Return the [x, y] coordinate for the center point of the cell that contains the specified text.  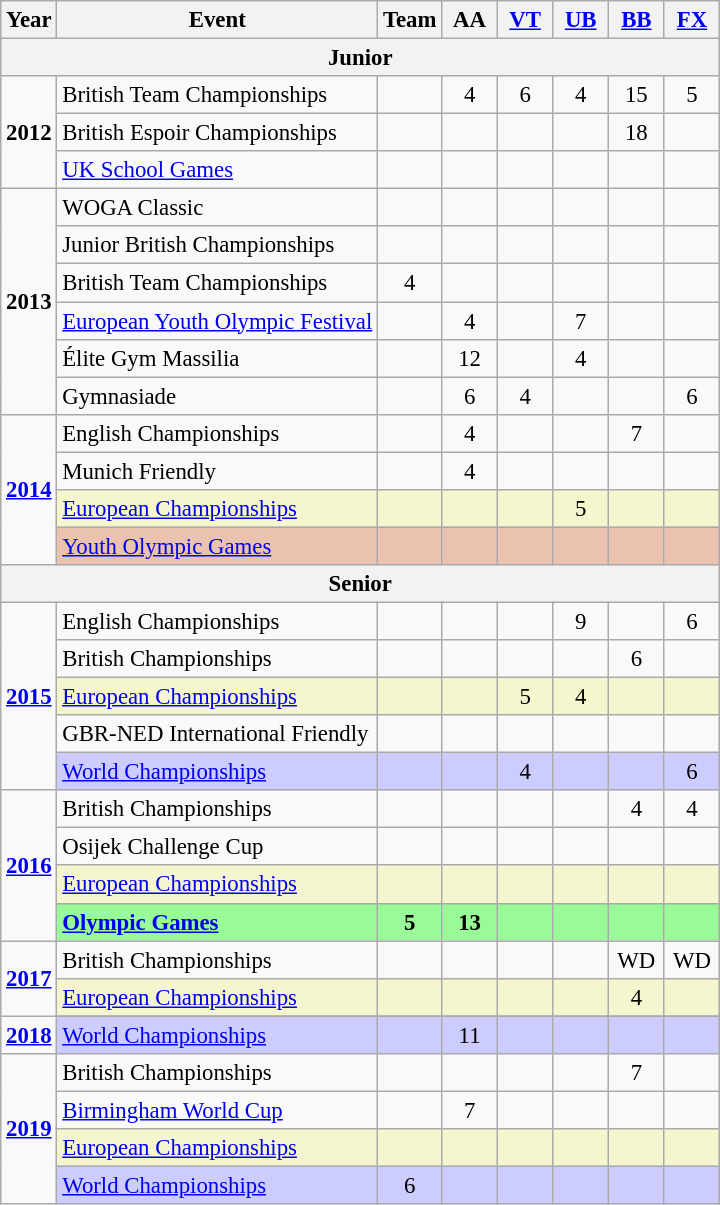
Élite Gym Massilia [218, 358]
Birmingham World Cup [218, 1110]
BB [637, 20]
UK School Games [218, 170]
FX [692, 20]
9 [581, 621]
Event [218, 20]
2014 [29, 489]
13 [470, 922]
WOGA Classic [218, 208]
18 [637, 133]
2016 [29, 865]
12 [470, 358]
2018 [29, 1035]
2015 [29, 696]
Youth Olympic Games [218, 546]
2012 [29, 132]
2017 [29, 978]
Junior British Championships [218, 245]
Munich Friendly [218, 471]
Team [410, 20]
Gymnasiade [218, 396]
GBR-NED International Friendly [218, 734]
Olympic Games [218, 922]
AA [470, 20]
Osijek Challenge Cup [218, 847]
British Espoir Championships [218, 133]
Senior [360, 584]
Year [29, 20]
Junior [360, 58]
2013 [29, 302]
15 [637, 95]
VT [525, 20]
2019 [29, 1129]
11 [470, 1035]
European Youth Olympic Festival [218, 321]
UB [581, 20]
